Scan for the cell matching the given text and deliver its [x, y] coordinate at center. 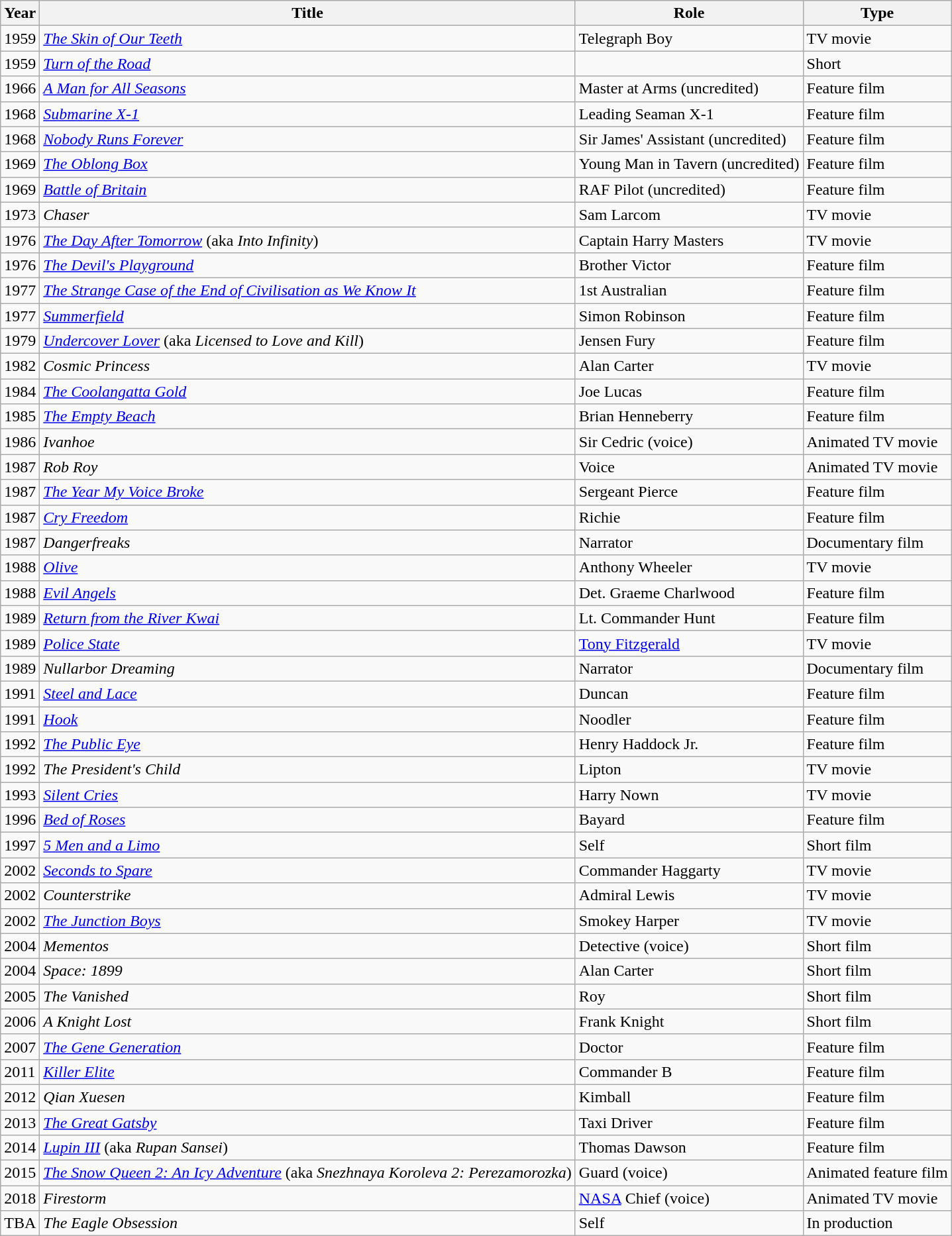
A Knight Lost [307, 1021]
Roy [689, 996]
The Eagle Obsession [307, 1223]
Firestorm [307, 1198]
In production [877, 1223]
The Empty Beach [307, 417]
1979 [20, 341]
Seconds to Spare [307, 870]
The Skin of Our Teeth [307, 38]
Leading Seaman X-1 [689, 114]
5 Men and a Limo [307, 845]
The Public Eye [307, 745]
1986 [20, 442]
Short [877, 64]
Silent Cries [307, 795]
1973 [20, 215]
Return from the River Kwai [307, 618]
2005 [20, 996]
Space: 1899 [307, 971]
Olive [307, 568]
The President's Child [307, 770]
Police State [307, 643]
Lupin III (aka Rupan Sansei) [307, 1148]
2018 [20, 1198]
The Coolangatta Gold [307, 391]
The Vanished [307, 996]
Battle of Britain [307, 189]
Lt. Commander Hunt [689, 618]
The Year My Voice Broke [307, 492]
Commander B [689, 1072]
Duncan [689, 694]
Steel and Lace [307, 694]
Ivanhoe [307, 442]
Master at Arms (uncredited) [689, 89]
Richie [689, 517]
Smokey Harper [689, 921]
Sergeant Pierce [689, 492]
2012 [20, 1097]
Animated feature film [877, 1173]
A Man for All Seasons [307, 89]
1985 [20, 417]
Voice [689, 467]
NASA Chief (voice) [689, 1198]
Hook [307, 719]
1st Australian [689, 290]
Thomas Dawson [689, 1148]
2015 [20, 1173]
Sam Larcom [689, 215]
Chaser [307, 215]
2014 [20, 1148]
Frank Knight [689, 1021]
Admiral Lewis [689, 896]
Simon Robinson [689, 316]
The Gene Generation [307, 1047]
Anthony Wheeler [689, 568]
The Junction Boys [307, 921]
Turn of the Road [307, 64]
Cosmic Princess [307, 366]
2006 [20, 1021]
2013 [20, 1123]
Doctor [689, 1047]
Nobody Runs Forever [307, 139]
Lipton [689, 770]
2007 [20, 1047]
Bed of Roses [307, 820]
Jensen Fury [689, 341]
Evil Angels [307, 593]
Undercover Lover (aka Licensed to Love and Kill) [307, 341]
Rob Roy [307, 467]
Joe Lucas [689, 391]
Type [877, 13]
Sir Cedric (voice) [689, 442]
Sir James' Assistant (uncredited) [689, 139]
Qian Xuesen [307, 1097]
Henry Haddock Jr. [689, 745]
Summerfield [307, 316]
Kimball [689, 1097]
The Snow Queen 2: An Icy Adventure (aka Snezhnaya Koroleva 2: Perezamorozka) [307, 1173]
Role [689, 13]
Killer Elite [307, 1072]
1993 [20, 795]
Det. Graeme Charlwood [689, 593]
The Oblong Box [307, 164]
The Day After Tomorrow (aka Into Infinity) [307, 240]
Tony Fitzgerald [689, 643]
1966 [20, 89]
Harry Nown [689, 795]
Nullarbor Dreaming [307, 668]
Counterstrike [307, 896]
Year [20, 13]
2011 [20, 1072]
Cry Freedom [307, 517]
1997 [20, 845]
Dangerfreaks [307, 542]
Title [307, 13]
Young Man in Tavern (uncredited) [689, 164]
1996 [20, 820]
Detective (voice) [689, 946]
Telegraph Boy [689, 38]
Guard (voice) [689, 1173]
Brian Henneberry [689, 417]
RAF Pilot (uncredited) [689, 189]
TBA [20, 1223]
The Strange Case of the End of Civilisation as We Know It [307, 290]
The Great Gatsby [307, 1123]
Taxi Driver [689, 1123]
Brother Victor [689, 265]
Commander Haggarty [689, 870]
Noodler [689, 719]
Bayard [689, 820]
The Devil's Playground [307, 265]
Submarine X-1 [307, 114]
Mementos [307, 946]
1984 [20, 391]
Captain Harry Masters [689, 240]
1982 [20, 366]
